For the text-containing cell, return its midpoint in (X, Y) coordinate format. 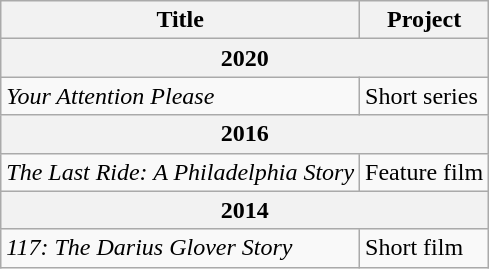
2014 (245, 210)
2020 (245, 58)
Feature film (424, 172)
Your Attention Please (180, 96)
2016 (245, 134)
117: The Darius Glover Story (180, 248)
Project (424, 20)
Title (180, 20)
Short film (424, 248)
Short series (424, 96)
The Last Ride: A Philadelphia Story (180, 172)
